Output the [X, Y] coordinate of the center of the cell containing the given text.  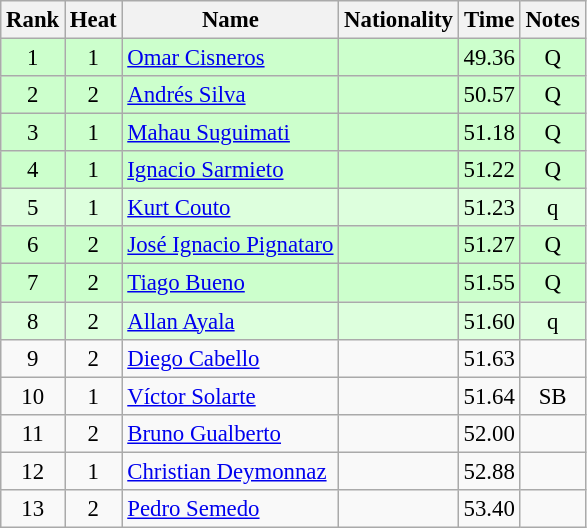
52.88 [489, 471]
Tiago Bueno [230, 283]
Allan Ayala [230, 321]
51.63 [489, 358]
51.55 [489, 283]
Omar Cisneros [230, 58]
11 [33, 433]
Víctor Solarte [230, 396]
Kurt Couto [230, 208]
5 [33, 208]
Heat [94, 20]
Mahau Suguimati [230, 133]
Andrés Silva [230, 95]
51.64 [489, 396]
Christian Deymonnaz [230, 471]
49.36 [489, 58]
Pedro Semedo [230, 509]
51.60 [489, 321]
51.27 [489, 245]
Name [230, 20]
53.40 [489, 509]
13 [33, 509]
51.18 [489, 133]
José Ignacio Pignataro [230, 245]
52.00 [489, 433]
Ignacio Sarmieto [230, 170]
Diego Cabello [230, 358]
7 [33, 283]
8 [33, 321]
9 [33, 358]
12 [33, 471]
6 [33, 245]
Nationality [398, 20]
51.23 [489, 208]
Time [489, 20]
10 [33, 396]
4 [33, 170]
Notes [552, 20]
51.22 [489, 170]
SB [552, 396]
50.57 [489, 95]
Rank [33, 20]
3 [33, 133]
Bruno Gualberto [230, 433]
